Scan for the cell matching the given text and deliver its [x, y] coordinate at center. 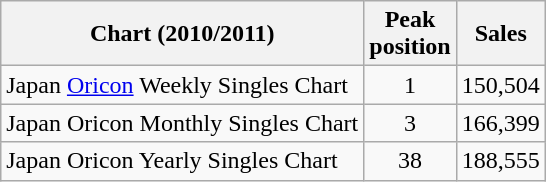
38 [410, 161]
Sales [500, 34]
166,399 [500, 123]
1 [410, 85]
Chart (2010/2011) [182, 34]
188,555 [500, 161]
3 [410, 123]
150,504 [500, 85]
Peakposition [410, 34]
Japan Oricon Weekly Singles Chart [182, 85]
Japan Oricon Monthly Singles Chart [182, 123]
Japan Oricon Yearly Singles Chart [182, 161]
